Detect which cell encompasses the target text, then output its [x, y] center coordinate. 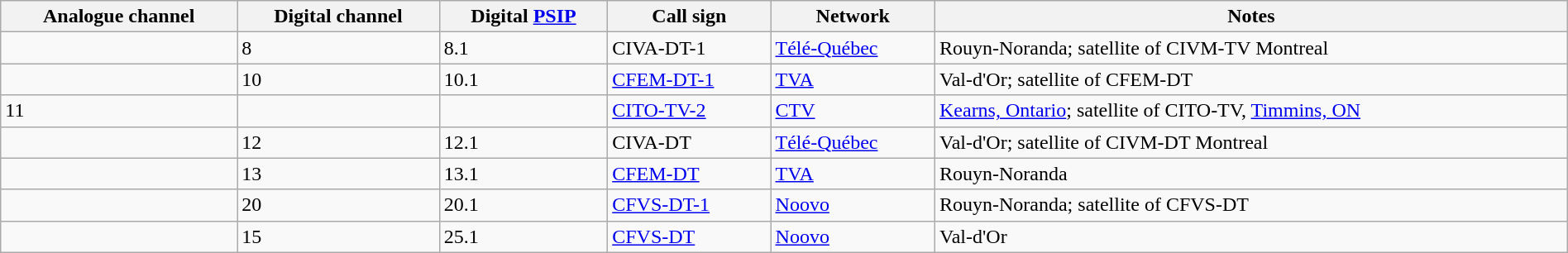
CFEM-DT [690, 174]
20 [339, 205]
25.1 [523, 236]
12.1 [523, 142]
Rouyn-Noranda [1250, 174]
CITO-TV-2 [690, 111]
Kearns, Ontario; satellite of CITO-TV, Timmins, ON [1250, 111]
Digital channel [339, 17]
Analogue channel [119, 17]
Network [853, 17]
13.1 [523, 174]
Rouyn-Noranda; satellite of CFVS-DT [1250, 205]
CFVS-DT [690, 236]
15 [339, 236]
CFEM-DT-1 [690, 79]
Val-d'Or [1250, 236]
Val-d'Or; satellite of CIVM-DT Montreal [1250, 142]
12 [339, 142]
Digital PSIP [523, 17]
CIVA-DT [690, 142]
11 [119, 111]
CIVA-DT-1 [690, 48]
10 [339, 79]
13 [339, 174]
CTV [853, 111]
10.1 [523, 79]
8.1 [523, 48]
20.1 [523, 205]
Rouyn-Noranda; satellite of CIVM-TV Montreal [1250, 48]
Val-d'Or; satellite of CFEM-DT [1250, 79]
8 [339, 48]
Notes [1250, 17]
Call sign [690, 17]
CFVS-DT-1 [690, 205]
